From the cell containing the given text, extract its center point as (x, y) coordinate. 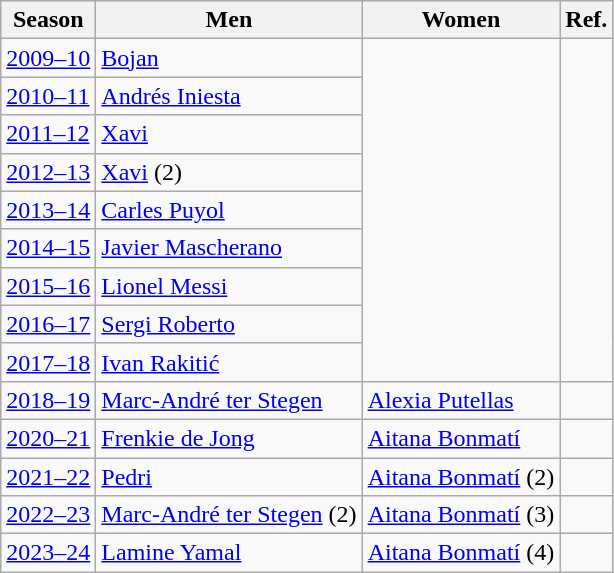
2013–14 (48, 210)
Xavi (229, 134)
Season (48, 20)
Marc-André ter Stegen (2) (229, 515)
Andrés Iniesta (229, 96)
2022–23 (48, 515)
2018–19 (48, 400)
Frenkie de Jong (229, 438)
Ref. (586, 20)
Carles Puyol (229, 210)
2012–13 (48, 172)
2009–10 (48, 58)
2014–15 (48, 248)
2023–24 (48, 553)
Women (461, 20)
Pedri (229, 477)
2011–12 (48, 134)
Bojan (229, 58)
Aitana Bonmatí (4) (461, 553)
Lamine Yamal (229, 553)
2020–21 (48, 438)
Alexia Putellas (461, 400)
2010–11 (48, 96)
Lionel Messi (229, 286)
Aitana Bonmatí (3) (461, 515)
Javier Mascherano (229, 248)
Men (229, 20)
2016–17 (48, 324)
Ivan Rakitić (229, 362)
2015–16 (48, 286)
2021–22 (48, 477)
Xavi (2) (229, 172)
Marc-André ter Stegen (229, 400)
Aitana Bonmatí (2) (461, 477)
Sergi Roberto (229, 324)
Aitana Bonmatí (461, 438)
2017–18 (48, 362)
